Locate the cell with the specified text and output its [x, y] center coordinate. 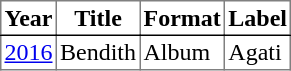
Title [98, 18]
2016 [29, 52]
Agati [258, 52]
Album [182, 52]
Year [29, 18]
Format [182, 18]
Label [258, 18]
Bendith [98, 52]
